Extract the (x, y) coordinate from the center of the cell holding the provided text.  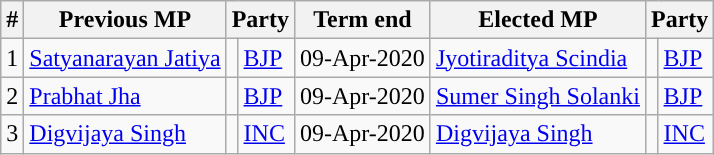
3 (12, 134)
1 (12, 58)
Elected MP (538, 20)
Sumer Singh Solanki (538, 96)
Jyotiraditya Scindia (538, 58)
Previous MP (125, 20)
# (12, 20)
Term end (362, 20)
2 (12, 96)
Satyanarayan Jatiya (125, 58)
Prabhat Jha (125, 96)
